Determine the (x, y) coordinate at the center of the cell enclosing the given text.  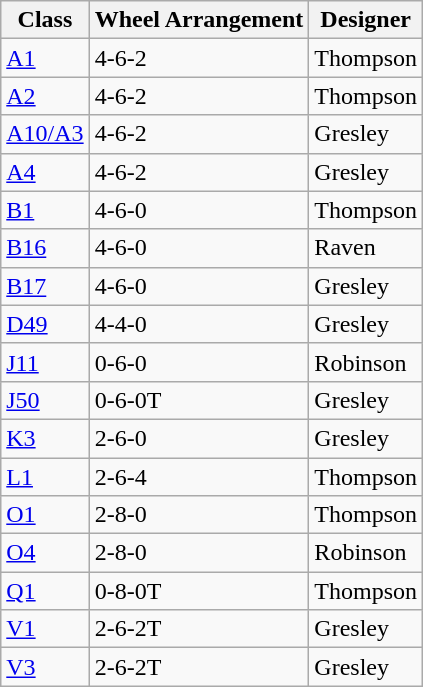
0-6-0 (199, 362)
Raven (366, 248)
Q1 (45, 591)
K3 (45, 438)
Class (45, 20)
J50 (45, 400)
Wheel Arrangement (199, 20)
A4 (45, 172)
L1 (45, 477)
0-6-0T (199, 400)
A1 (45, 58)
A2 (45, 96)
O4 (45, 553)
V3 (45, 667)
Designer (366, 20)
B16 (45, 248)
A10/A3 (45, 134)
2-6-0 (199, 438)
D49 (45, 324)
B1 (45, 210)
B17 (45, 286)
2-6-4 (199, 477)
4-4-0 (199, 324)
V1 (45, 629)
J11 (45, 362)
0-8-0T (199, 591)
O1 (45, 515)
